Extract the [X, Y] coordinate from the center of the cell holding the provided text.  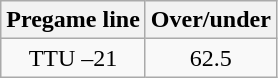
TTU –21 [74, 58]
Over/under [210, 20]
Pregame line [74, 20]
62.5 [210, 58]
